Return (X, Y) of the center of cell containing provided text 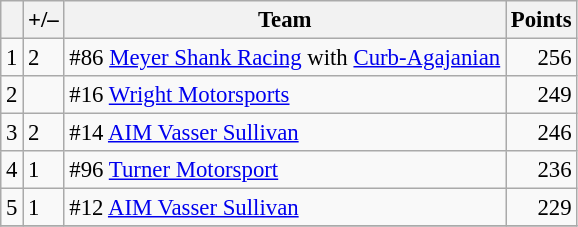
Team (284, 20)
5 (12, 208)
#14 AIM Vasser Sullivan (284, 133)
+/– (44, 20)
#96 Turner Motorsport (284, 170)
4 (12, 170)
256 (542, 58)
249 (542, 95)
Points (542, 20)
236 (542, 170)
#12 AIM Vasser Sullivan (284, 208)
#86 Meyer Shank Racing with Curb-Agajanian (284, 58)
3 (12, 133)
#16 Wright Motorsports (284, 95)
229 (542, 208)
246 (542, 133)
